Scan for the cell matching the given text and deliver its (x, y) coordinate at center. 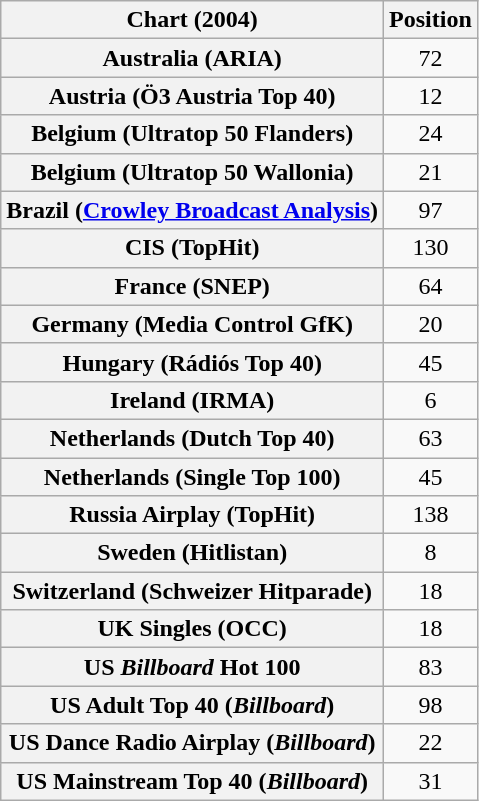
8 (431, 553)
22 (431, 743)
UK Singles (OCC) (192, 629)
130 (431, 248)
63 (431, 438)
20 (431, 324)
6 (431, 400)
Chart (2004) (192, 20)
Germany (Media Control GfK) (192, 324)
France (SNEP) (192, 286)
64 (431, 286)
Australia (ARIA) (192, 58)
97 (431, 210)
12 (431, 96)
138 (431, 515)
US Billboard Hot 100 (192, 667)
CIS (TopHit) (192, 248)
Netherlands (Single Top 100) (192, 477)
Position (431, 20)
Sweden (Hitlistan) (192, 553)
98 (431, 705)
Netherlands (Dutch Top 40) (192, 438)
Hungary (Rádiós Top 40) (192, 362)
21 (431, 172)
Belgium (Ultratop 50 Wallonia) (192, 172)
24 (431, 134)
Switzerland (Schweizer Hitparade) (192, 591)
US Mainstream Top 40 (Billboard) (192, 781)
72 (431, 58)
US Adult Top 40 (Billboard) (192, 705)
83 (431, 667)
Austria (Ö3 Austria Top 40) (192, 96)
Russia Airplay (TopHit) (192, 515)
US Dance Radio Airplay (Billboard) (192, 743)
Brazil (Crowley Broadcast Analysis) (192, 210)
Ireland (IRMA) (192, 400)
31 (431, 781)
Belgium (Ultratop 50 Flanders) (192, 134)
